Detect which cell encompasses the target text, then output its [x, y] center coordinate. 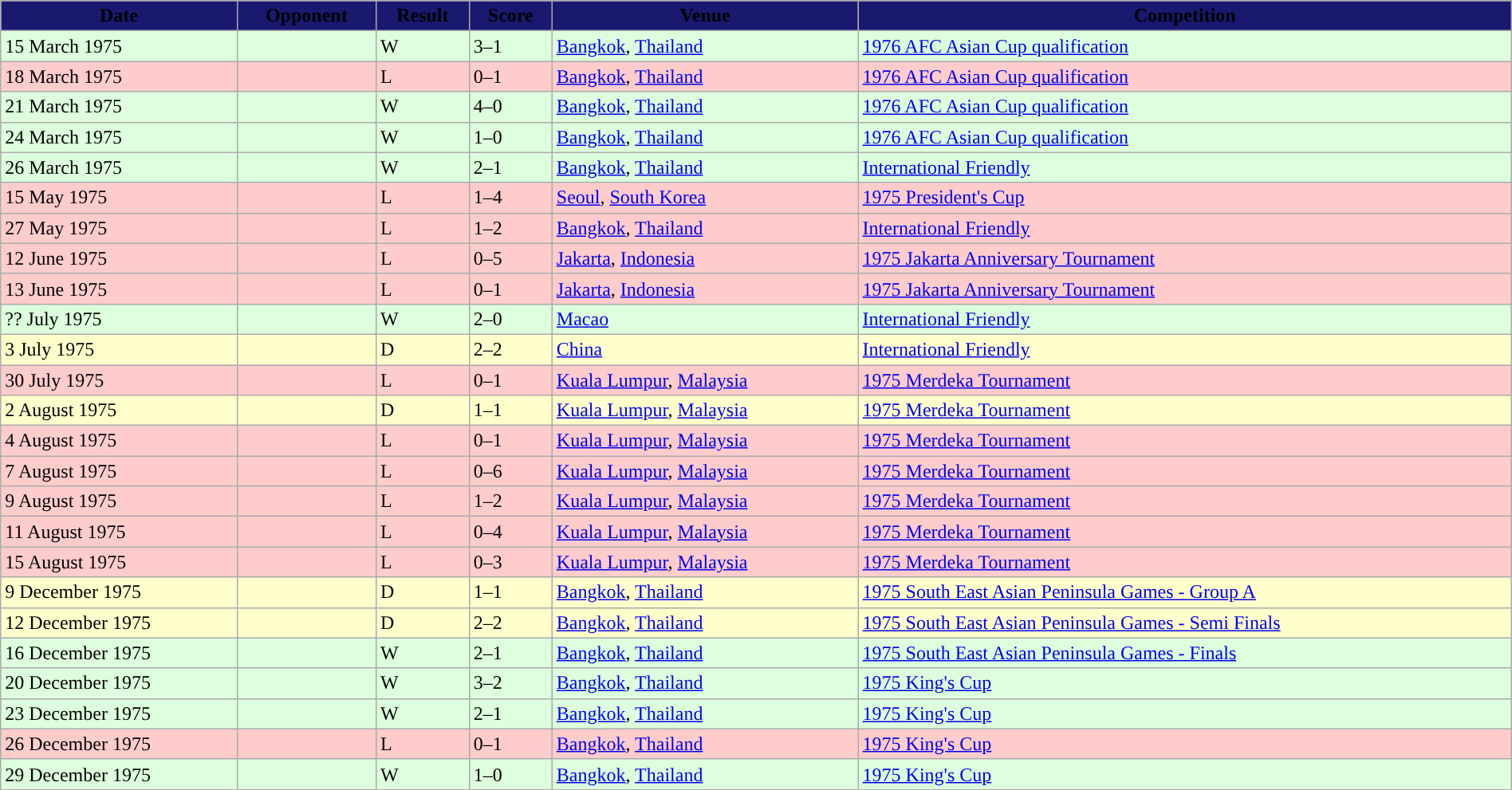
11 August 1975 [119, 532]
Seoul, South Korea [705, 198]
29 December 1975 [119, 774]
24 March 1975 [119, 137]
Date [119, 16]
1975 South East Asian Peninsula Games - Group A [1185, 592]
21 March 1975 [119, 107]
1–4 [510, 198]
26 December 1975 [119, 744]
China [705, 349]
0–4 [510, 532]
16 December 1975 [119, 653]
Venue [705, 16]
Opponent [306, 16]
23 December 1975 [119, 713]
9 December 1975 [119, 592]
2 August 1975 [119, 411]
4–0 [510, 107]
3–2 [510, 683]
12 December 1975 [119, 623]
0–3 [510, 562]
18 March 1975 [119, 77]
1975 South East Asian Peninsula Games - Semi Finals [1185, 623]
Score [510, 16]
12 June 1975 [119, 258]
?? July 1975 [119, 319]
2–0 [510, 319]
20 December 1975 [119, 683]
9 August 1975 [119, 501]
3 July 1975 [119, 349]
15 August 1975 [119, 562]
3–1 [510, 46]
Competition [1185, 16]
Macao [705, 319]
7 August 1975 [119, 471]
15 May 1975 [119, 198]
26 March 1975 [119, 167]
4 August 1975 [119, 441]
1975 President's Cup [1185, 198]
15 March 1975 [119, 46]
0–6 [510, 471]
27 May 1975 [119, 228]
13 June 1975 [119, 289]
Result [423, 16]
30 July 1975 [119, 380]
0–5 [510, 258]
1975 South East Asian Peninsula Games - Finals [1185, 653]
